Scan for the cell matching the given text and deliver its [X, Y] coordinate at center. 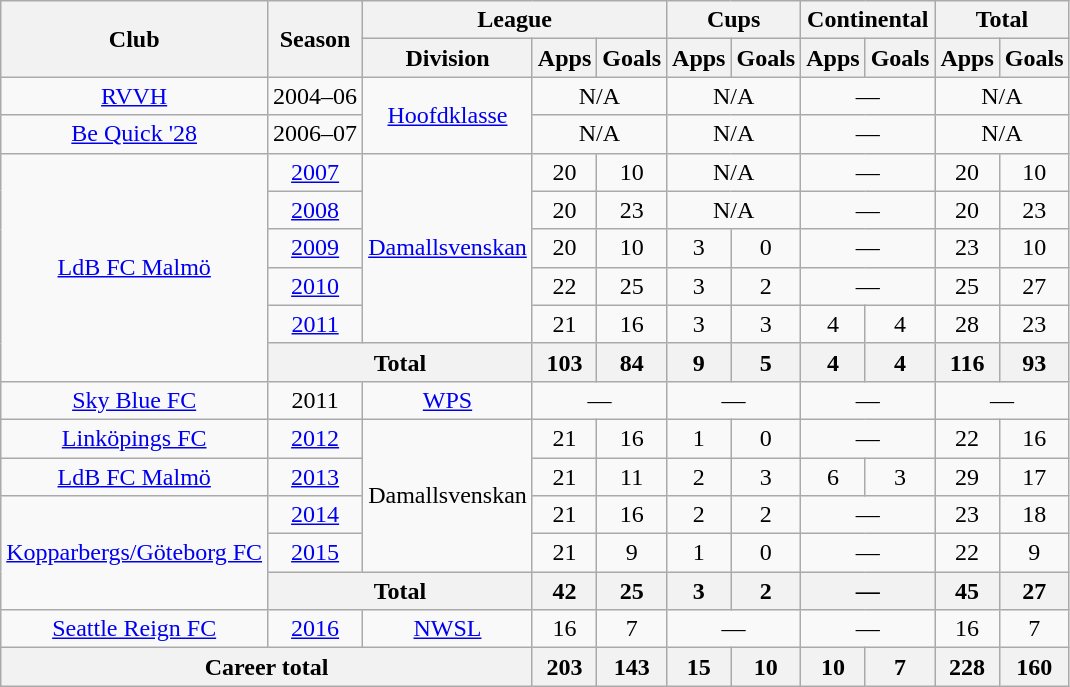
2012 [316, 438]
2015 [316, 553]
11 [632, 477]
Hoofdklasse [448, 115]
84 [632, 362]
15 [699, 667]
29 [967, 477]
Cups [734, 20]
143 [632, 667]
42 [564, 591]
Linköpings FC [134, 438]
Continental [868, 20]
Season [316, 39]
17 [1034, 477]
2013 [316, 477]
116 [967, 362]
Division [448, 58]
RVVH [134, 96]
160 [1034, 667]
2010 [316, 286]
2008 [316, 210]
28 [967, 324]
45 [967, 591]
2006–07 [316, 134]
League [515, 20]
Seattle Reign FC [134, 629]
2009 [316, 248]
NWSL [448, 629]
5 [766, 362]
Kopparbergs/Göteborg FC [134, 553]
2016 [316, 629]
2014 [316, 515]
203 [564, 667]
Be Quick '28 [134, 134]
WPS [448, 400]
Career total [267, 667]
Club [134, 39]
Sky Blue FC [134, 400]
93 [1034, 362]
103 [564, 362]
2004–06 [316, 96]
18 [1034, 515]
2007 [316, 172]
228 [967, 667]
6 [833, 477]
